Scan for the cell matching the given text and deliver its [X, Y] coordinate at center. 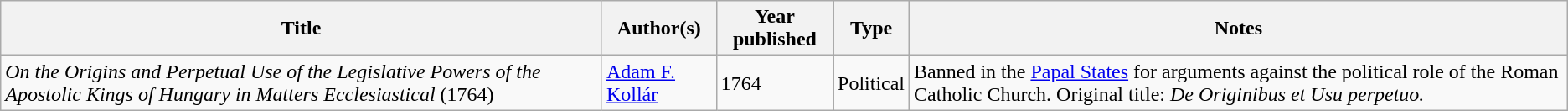
1764 [774, 82]
Notes [1239, 29]
Year published [774, 29]
Political [871, 82]
Banned in the Papal States for arguments against the political role of the Roman Catholic Church. Original title: De Originibus et Usu perpetuo. [1239, 82]
On the Origins and Perpetual Use of the Legislative Powers of the Apostolic Kings of Hungary in Matters Ecclesiastical (1764) [302, 82]
Type [871, 29]
Title [302, 29]
Adam F. Kollár [658, 82]
Author(s) [658, 29]
